Search for the cell housing the specified text and yield its [x, y] center coordinate. 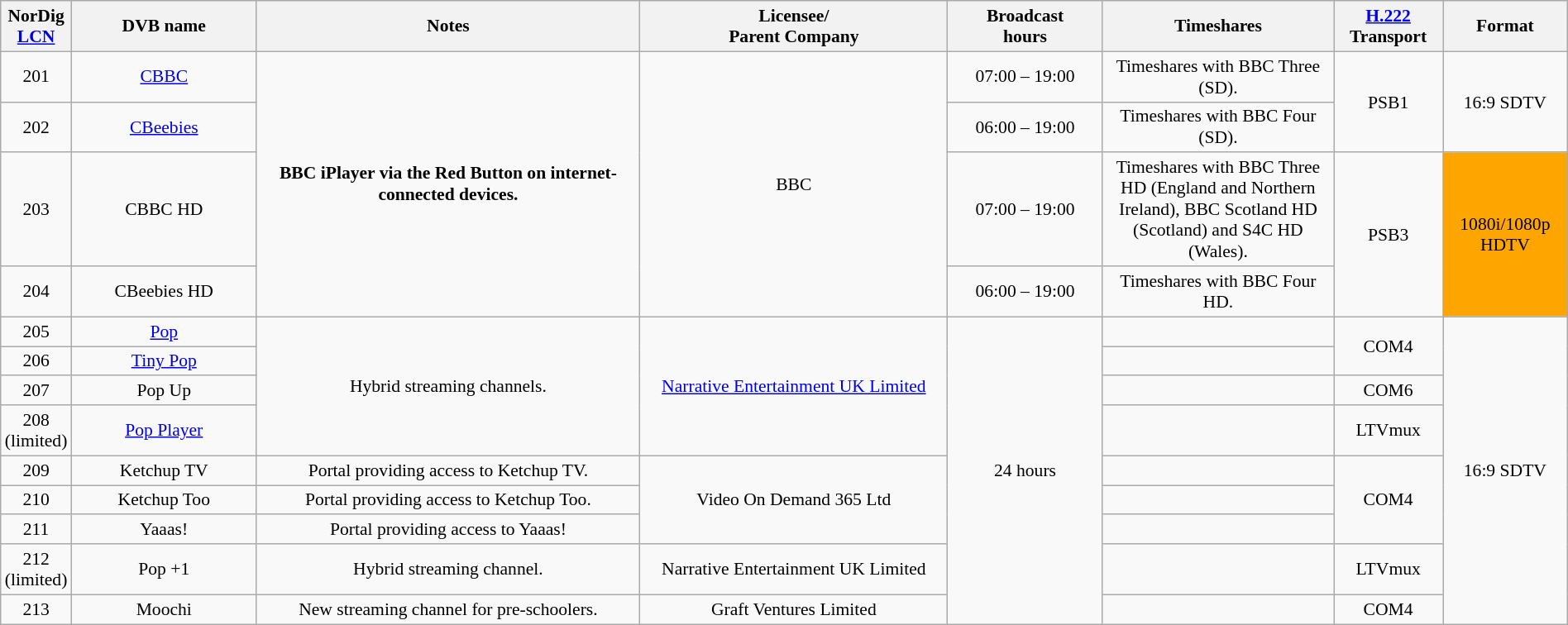
Pop +1 [164, 569]
Portal providing access to Ketchup TV. [448, 470]
210 [36, 500]
Portal providing access to Yaaas! [448, 530]
CBeebies HD [164, 291]
Pop [164, 332]
212 (limited) [36, 569]
206 [36, 361]
201 [36, 76]
Ketchup TV [164, 470]
Timeshares [1218, 26]
207 [36, 391]
Graft Ventures Limited [794, 609]
BBC iPlayer via the Red Button on internet-connected devices. [448, 184]
Licensee/Parent Company [794, 26]
211 [36, 530]
DVB name [164, 26]
CBeebies [164, 127]
CBBC [164, 76]
Video On Demand 365 Ltd [794, 499]
PSB3 [1389, 235]
1080i/1080p HDTV [1505, 235]
New streaming channel for pre-schoolers. [448, 609]
Pop Player [164, 430]
COM6 [1389, 391]
202 [36, 127]
Moochi [164, 609]
205 [36, 332]
Timeshares with BBC Four HD. [1218, 291]
Ketchup Too [164, 500]
H.222Transport [1389, 26]
209 [36, 470]
BBC [794, 184]
Portal providing access to Ketchup Too. [448, 500]
Pop Up [164, 391]
213 [36, 609]
203 [36, 210]
Yaaas! [164, 530]
Broadcasthours [1025, 26]
Format [1505, 26]
204 [36, 291]
208 (limited) [36, 430]
24 hours [1025, 470]
Timeshares with BBC Three (SD). [1218, 76]
Timeshares with BBC Three HD (England and Northern Ireland), BBC Scotland HD (Scotland) and S4C HD (Wales). [1218, 210]
Notes [448, 26]
Tiny Pop [164, 361]
NorDig LCN [36, 26]
PSB1 [1389, 102]
Hybrid streaming channel. [448, 569]
CBBC HD [164, 210]
Hybrid streaming channels. [448, 386]
Timeshares with BBC Four (SD). [1218, 127]
